Scan for the cell matching the given text and deliver its [X, Y] coordinate at center. 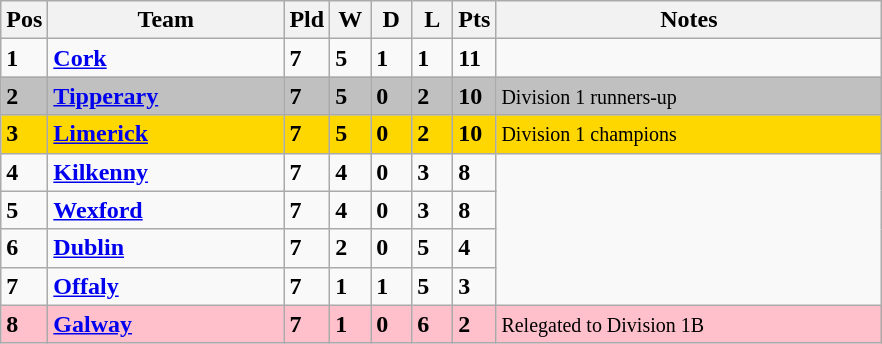
Kilkenny [166, 172]
D [392, 20]
W [350, 20]
Tipperary [166, 96]
Team [166, 20]
Limerick [166, 134]
Notes [689, 20]
Pld [307, 20]
Galway [166, 324]
Dublin [166, 248]
Cork [166, 58]
Wexford [166, 210]
Pos [24, 20]
Relegated to Division 1B [689, 324]
L [432, 20]
Division 1 runners-up [689, 96]
Division 1 champions [689, 134]
Pts [474, 20]
Offaly [166, 286]
11 [474, 58]
